Pinpoint the cell where the given text exists, returning its (X, Y) midpoint coordinate. 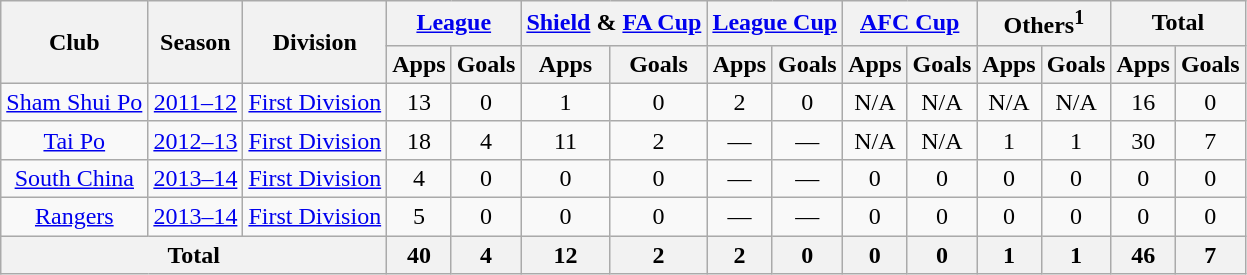
12 (566, 255)
Club (74, 42)
5 (419, 217)
Season (196, 42)
13 (419, 102)
18 (419, 140)
South China (74, 178)
AFC Cup (910, 24)
30 (1143, 140)
46 (1143, 255)
Tai Po (74, 140)
Shield & FA Cup (614, 24)
11 (566, 140)
League (454, 24)
40 (419, 255)
League Cup (775, 24)
Division (315, 42)
2011–12 (196, 102)
2012–13 (196, 140)
Sham Shui Po (74, 102)
Others1 (1044, 24)
Rangers (74, 217)
16 (1143, 102)
